For the text-containing cell, return its midpoint in (x, y) coordinate format. 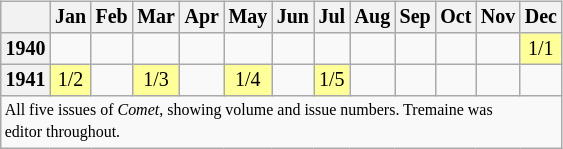
Dec (541, 18)
1/2 (70, 80)
1940 (26, 48)
Oct (456, 18)
1/4 (248, 80)
Aug (372, 18)
Jul (332, 18)
1/3 (156, 80)
Jan (70, 18)
May (248, 18)
1/5 (332, 80)
1/1 (541, 48)
Jun (293, 18)
Sep (416, 18)
All five issues of Comet, showing volume and issue numbers. Tremaine waseditor throughout. (282, 122)
1941 (26, 80)
Mar (156, 18)
Feb (112, 18)
Nov (498, 18)
Apr (202, 18)
